Capture the cell that displays the provided text and extract its [X, Y] central coordinate. 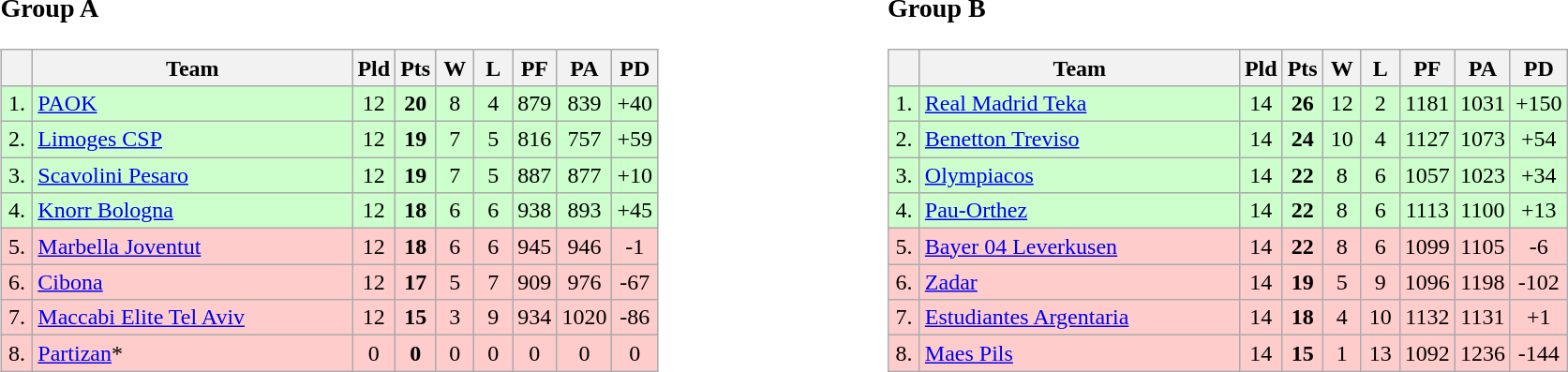
-144 [1539, 353]
+54 [1539, 140]
1236 [1483, 353]
879 [534, 103]
+13 [1539, 211]
1181 [1426, 103]
1131 [1483, 318]
1057 [1426, 175]
757 [585, 140]
Partizan* [193, 353]
1105 [1483, 246]
945 [534, 246]
-1 [635, 246]
Real Madrid Teka [1080, 103]
1096 [1426, 282]
1132 [1426, 318]
2 [1380, 103]
1198 [1483, 282]
+45 [635, 211]
-102 [1539, 282]
946 [585, 246]
17 [416, 282]
1113 [1426, 211]
3 [455, 318]
893 [585, 211]
PAOK [193, 103]
+1 [1539, 318]
877 [585, 175]
816 [534, 140]
Pau-Orthez [1080, 211]
-67 [635, 282]
909 [534, 282]
1073 [1483, 140]
976 [585, 282]
Cibona [193, 282]
26 [1303, 103]
Marbella Joventut [193, 246]
20 [416, 103]
+34 [1539, 175]
1 [1342, 353]
1099 [1426, 246]
Maes Pils [1080, 353]
+40 [635, 103]
24 [1303, 140]
+59 [635, 140]
Scavolini Pesaro [193, 175]
887 [534, 175]
-6 [1539, 246]
Benetton Treviso [1080, 140]
Limoges CSP [193, 140]
1020 [585, 318]
839 [585, 103]
934 [534, 318]
1092 [1426, 353]
Knorr Bologna [193, 211]
1023 [1483, 175]
Maccabi Elite Tel Aviv [193, 318]
-86 [635, 318]
Olympiacos [1080, 175]
1031 [1483, 103]
Bayer 04 Leverkusen [1080, 246]
1127 [1426, 140]
1100 [1483, 211]
+150 [1539, 103]
Estudiantes Argentaria [1080, 318]
Zadar [1080, 282]
+10 [635, 175]
938 [534, 211]
13 [1380, 353]
